Detect which cell encompasses the target text, then output its [X, Y] center coordinate. 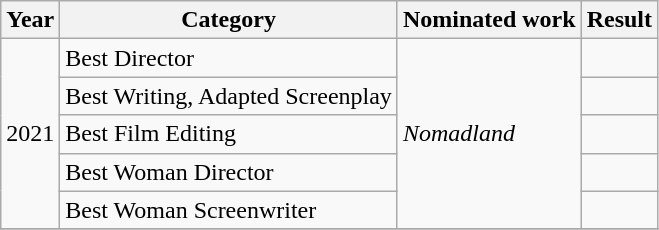
Best Writing, Adapted Screenplay [229, 96]
Year [30, 20]
Category [229, 20]
Nominated work [489, 20]
Best Woman Screenwriter [229, 210]
Best Film Editing [229, 134]
Nomadland [489, 134]
Best Director [229, 58]
Best Woman Director [229, 172]
Result [619, 20]
2021 [30, 134]
